For the text-containing cell, return its midpoint in (X, Y) coordinate format. 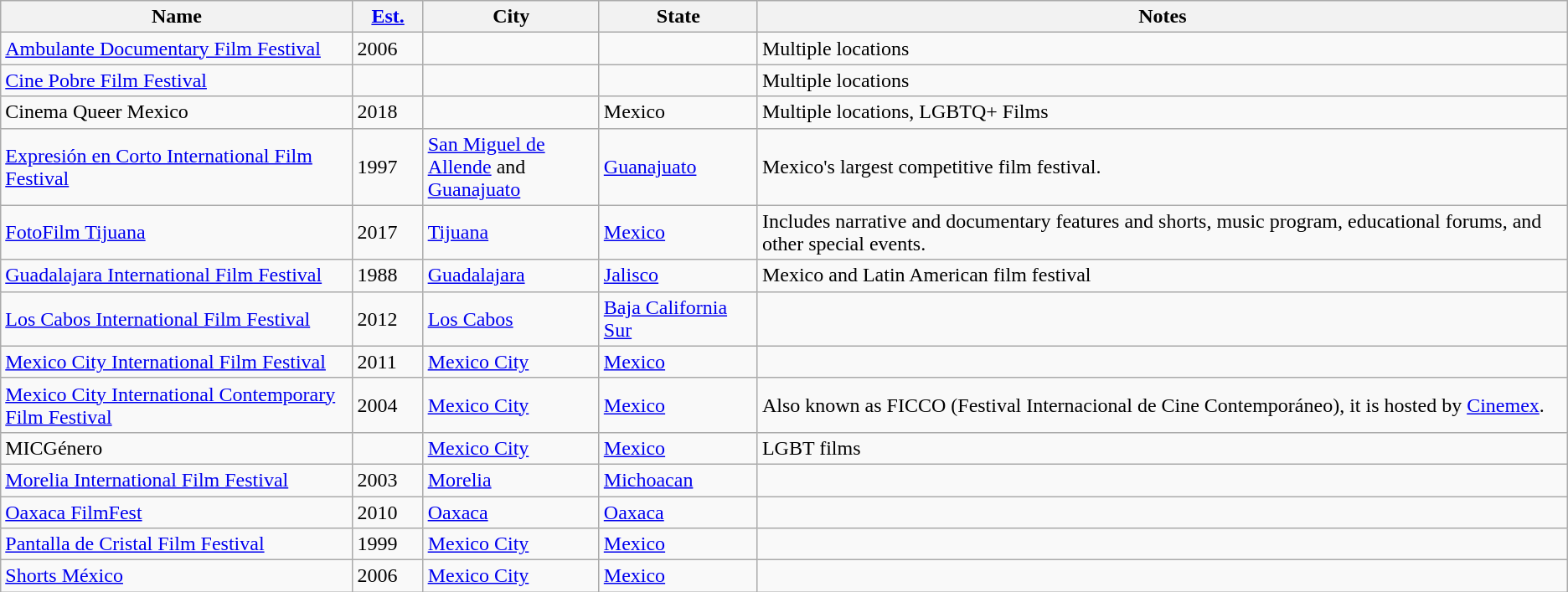
Los Cabos (511, 318)
Includes narrative and documentary features and shorts, music program, educational forums, and other special events. (1163, 233)
Michoacan (678, 480)
2012 (388, 318)
Guanajuato (678, 167)
2017 (388, 233)
FotoFilm Tijuana (177, 233)
Ambulante Documentary Film Festival (177, 49)
Mexico City International Contemporary Film Festival (177, 405)
Tijuana (511, 233)
MICGénero (177, 448)
Cinema Queer Mexico (177, 112)
Shorts México (177, 576)
2003 (388, 480)
City (511, 17)
Morelia (511, 480)
Also known as FICCO (Festival Internacional de Cine Contemporáneo), it is hosted by Cinemex. (1163, 405)
Notes (1163, 17)
Mexico's largest competitive film festival. (1163, 167)
Multiple locations, LGBTQ+ Films (1163, 112)
Expresión en Corto International Film Festival (177, 167)
Mexico City International Film Festival (177, 362)
Pantalla de Cristal Film Festival (177, 544)
Name (177, 17)
LGBT films (1163, 448)
San Miguel de Allende and Guanajuato (511, 167)
2010 (388, 512)
2004 (388, 405)
1999 (388, 544)
Mexico and Latin American film festival (1163, 275)
Est. (388, 17)
Baja California Sur (678, 318)
1988 (388, 275)
Cine Pobre Film Festival (177, 80)
Los Cabos International Film Festival (177, 318)
State (678, 17)
Morelia International Film Festival (177, 480)
1997 (388, 167)
Oaxaca FilmFest (177, 512)
2011 (388, 362)
Guadalajara (511, 275)
Guadalajara International Film Festival (177, 275)
Jalisco (678, 275)
2018 (388, 112)
